Output the [x, y] coordinate of the center of the cell containing the given text.  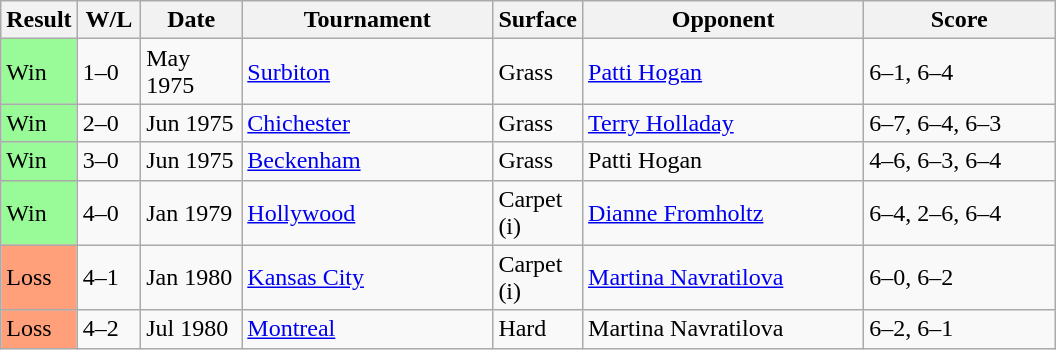
Terry Holladay [724, 123]
6–2, 6–1 [960, 329]
4–2 [109, 329]
Chichester [368, 123]
Jan 1979 [192, 212]
Score [960, 20]
Result [39, 20]
W/L [109, 20]
Dianne Fromholtz [724, 212]
May 1975 [192, 72]
Date [192, 20]
Montreal [368, 329]
Tournament [368, 20]
Jan 1980 [192, 278]
3–0 [109, 161]
6–1, 6–4 [960, 72]
Surbiton [368, 72]
Jul 1980 [192, 329]
Beckenham [368, 161]
Surface [538, 20]
6–4, 2–6, 6–4 [960, 212]
4–0 [109, 212]
2–0 [109, 123]
4–1 [109, 278]
Opponent [724, 20]
Kansas City [368, 278]
4–6, 6–3, 6–4 [960, 161]
6–7, 6–4, 6–3 [960, 123]
Hollywood [368, 212]
1–0 [109, 72]
Hard [538, 329]
6–0, 6–2 [960, 278]
